Find where the given text appears and provide that cell's center as [x, y] coordinate. 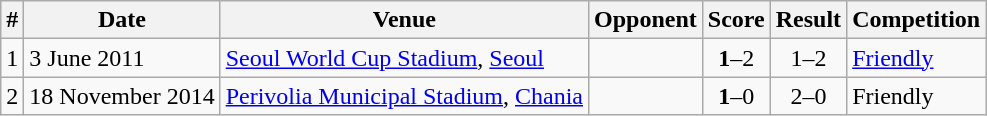
Seoul World Cup Stadium, Seoul [404, 58]
2–0 [808, 96]
# [12, 20]
Competition [916, 20]
18 November 2014 [122, 96]
Score [736, 20]
2 [12, 96]
1 [12, 58]
Perivolia Municipal Stadium, Chania [404, 96]
Result [808, 20]
1–0 [736, 96]
Opponent [646, 20]
Venue [404, 20]
Date [122, 20]
3 June 2011 [122, 58]
